Pinpoint the cell where the given text exists, returning its (x, y) midpoint coordinate. 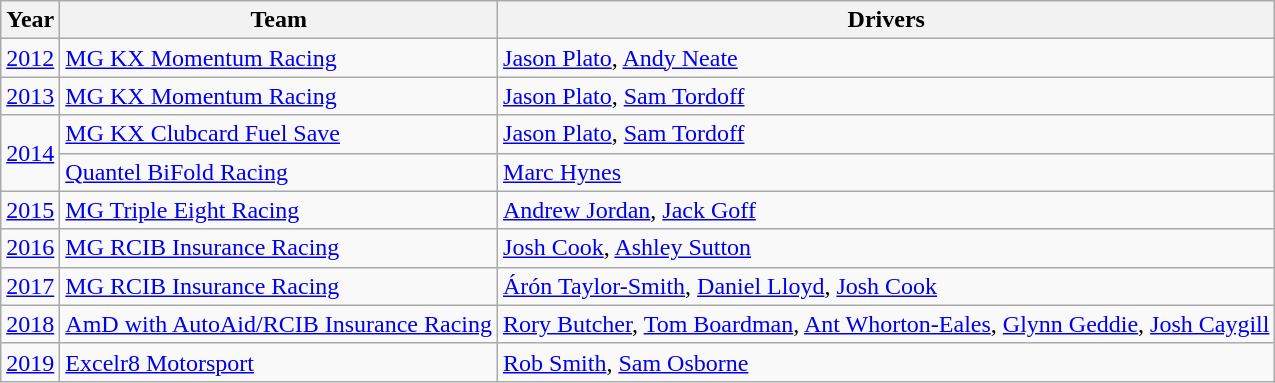
Excelr8 Motorsport (279, 362)
MG Triple Eight Racing (279, 210)
Quantel BiFold Racing (279, 172)
Drivers (886, 20)
2017 (30, 286)
2015 (30, 210)
2014 (30, 153)
Rob Smith, Sam Osborne (886, 362)
Jason Plato, Andy Neate (886, 58)
MG KX Clubcard Fuel Save (279, 134)
Marc Hynes (886, 172)
2012 (30, 58)
2013 (30, 96)
Rory Butcher, Tom Boardman, Ant Whorton-Eales, Glynn Geddie, Josh Caygill (886, 324)
Year (30, 20)
AmD with AutoAid/RCIB Insurance Racing (279, 324)
2016 (30, 248)
Árón Taylor-Smith, Daniel Lloyd, Josh Cook (886, 286)
2019 (30, 362)
Josh Cook, Ashley Sutton (886, 248)
Team (279, 20)
2018 (30, 324)
Andrew Jordan, Jack Goff (886, 210)
